For the text-containing cell, return its midpoint in (x, y) coordinate format. 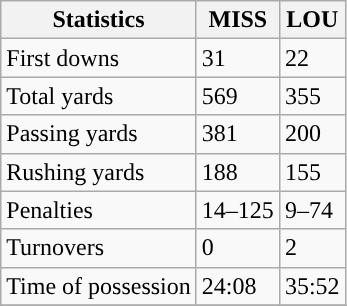
22 (312, 58)
9–74 (312, 210)
Turnovers (99, 248)
355 (312, 96)
Total yards (99, 96)
Penalties (99, 210)
155 (312, 172)
24:08 (238, 286)
569 (238, 96)
0 (238, 248)
381 (238, 134)
35:52 (312, 286)
2 (312, 248)
First downs (99, 58)
14–125 (238, 210)
MISS (238, 20)
Passing yards (99, 134)
188 (238, 172)
LOU (312, 20)
Rushing yards (99, 172)
Time of possession (99, 286)
Statistics (99, 20)
200 (312, 134)
31 (238, 58)
